Identify which cell holds the provided text, then report its (x, y) central coordinate. 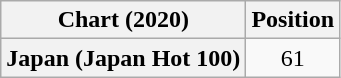
Japan (Japan Hot 100) (124, 58)
Chart (2020) (124, 20)
Position (293, 20)
61 (293, 58)
